Scan for the cell matching the given text and deliver its (x, y) coordinate at center. 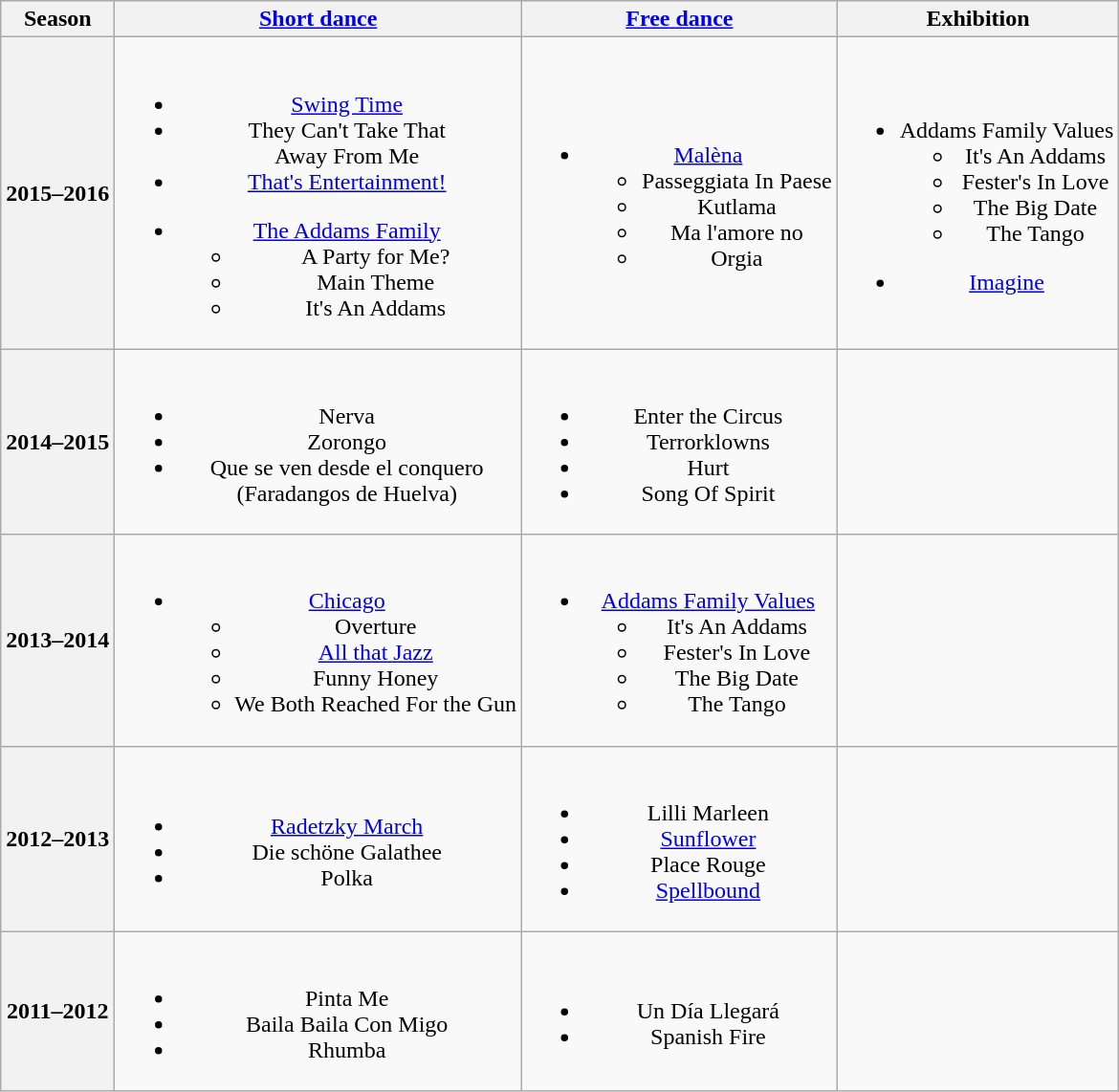
Swing Time They Can't Take That Away From Me That's Entertainment! The Addams Family A Party for Me? Main Theme It's An Addams (318, 193)
Addams Family Values It's An AddamsFester's In LoveThe Big DateThe Tango (680, 641)
MalènaPasseggiata In Paese Kutlama Ma l'amore no Orgia (680, 193)
Addams Family Values It's An AddamsFester's In LoveThe Big DateThe TangoImagine (977, 193)
2013–2014 (57, 641)
Enter the Circus Terrorklowns Hurt Song Of Spirit (680, 442)
2014–2015 (57, 442)
Exhibition (977, 19)
Short dance (318, 19)
Lilli Marleen Sunflower Place Rouge Spellbound (680, 839)
Free dance (680, 19)
Chicago Overture All that Jazz Funny Honey We Both Reached For the Gun (318, 641)
2012–2013 (57, 839)
Pinta Me Baila Baila Con Migo Rhumba (318, 1012)
2011–2012 (57, 1012)
Nerva Zorongo Que se ven desde el conquero (Faradangos de Huelva) (318, 442)
Radetzky March Die schöne Galathee Polka (318, 839)
2015–2016 (57, 193)
Un Día Llegará Spanish Fire (680, 1012)
Season (57, 19)
